Output the (X, Y) coordinate of the center of the cell containing the given text.  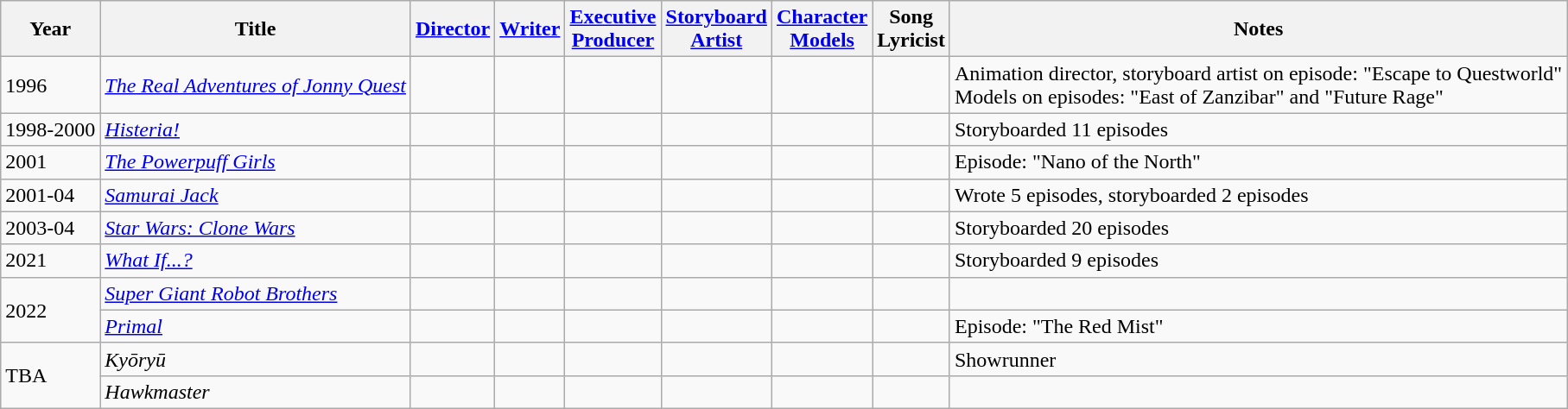
Super Giant Robot Brothers (256, 293)
Storyboarded 11 episodes (1258, 129)
Primal (256, 326)
Star Wars: Clone Wars (256, 228)
What If...? (256, 261)
2001-04 (50, 195)
Director (453, 29)
2001 (50, 162)
Episode: "Nano of the North" (1258, 162)
Notes (1258, 29)
Animation director, storyboard artist on episode: "Escape to Questworld"Models on episodes: "East of Zanzibar" and "Future Rage" (1258, 85)
Storyboarded 9 episodes (1258, 261)
Showrunner (1258, 359)
2022 (50, 310)
ExecutiveProducer (613, 29)
Wrote 5 episodes, storyboarded 2 episodes (1258, 195)
StoryboardArtist (716, 29)
The Real Adventures of Jonny Quest (256, 85)
Hawkmaster (256, 392)
SongLyricist (911, 29)
Kyōryū (256, 359)
1996 (50, 85)
TBA (50, 375)
Histeria! (256, 129)
Writer (530, 29)
Title (256, 29)
Storyboarded 20 episodes (1258, 228)
Episode: "The Red Mist" (1258, 326)
The Powerpuff Girls (256, 162)
CharacterModels (822, 29)
1998-2000 (50, 129)
Samurai Jack (256, 195)
2021 (50, 261)
2003-04 (50, 228)
Year (50, 29)
